Detect which cell encompasses the target text, then output its [x, y] center coordinate. 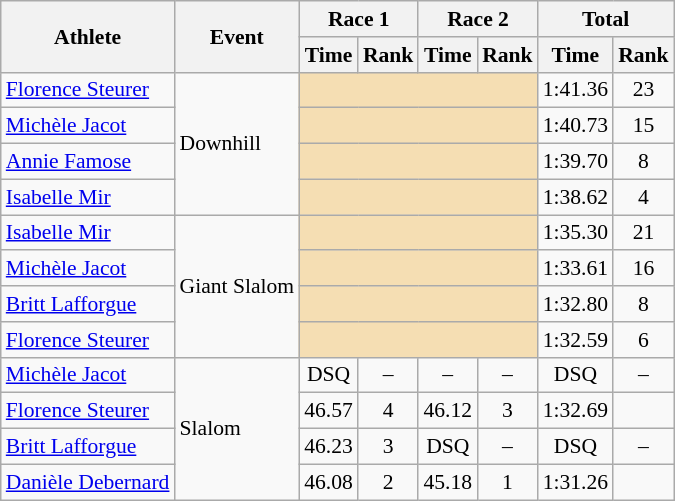
Race 2 [478, 19]
1:39.70 [576, 162]
6 [644, 340]
16 [644, 269]
Total [606, 19]
Athlete [88, 36]
1:35.30 [576, 233]
2 [388, 482]
46.23 [328, 447]
Race 1 [358, 19]
1:31.26 [576, 482]
Slalom [236, 428]
45.18 [448, 482]
23 [644, 90]
15 [644, 126]
46.57 [328, 411]
Annie Famose [88, 162]
1:33.61 [576, 269]
46.12 [448, 411]
Giant Slalom [236, 286]
1:41.36 [576, 90]
1:40.73 [576, 126]
Downhill [236, 143]
1 [508, 482]
1:32.59 [576, 340]
Danièle Debernard [88, 482]
21 [644, 233]
1:38.62 [576, 197]
1:32.80 [576, 304]
1:32.69 [576, 411]
46.08 [328, 482]
Event [236, 36]
